Scan for the cell matching the given text and deliver its (X, Y) coordinate at center. 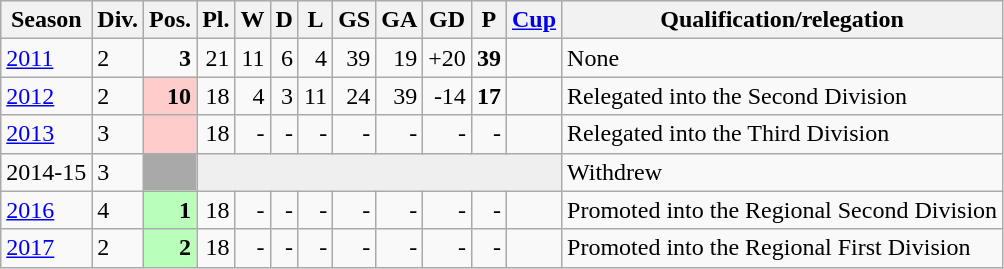
Cup (534, 20)
Pos. (170, 20)
GA (400, 20)
Relegated into the Second Division (782, 96)
Div. (118, 20)
L (315, 20)
24 (354, 96)
Relegated into the Third Division (782, 134)
-14 (448, 96)
6 (284, 58)
+20 (448, 58)
19 (400, 58)
P (488, 20)
2016 (46, 210)
Qualification/relegation (782, 20)
2017 (46, 248)
2011 (46, 58)
Withdrew (782, 172)
17 (488, 96)
Season (46, 20)
Pl. (216, 20)
10 (170, 96)
1 (170, 210)
21 (216, 58)
D (284, 20)
Promoted into the Regional Second Division (782, 210)
2014-15 (46, 172)
W (252, 20)
2012 (46, 96)
None (782, 58)
GD (448, 20)
Promoted into the Regional First Division (782, 248)
2013 (46, 134)
GS (354, 20)
